From the cell containing the given text, extract its center point as [x, y] coordinate. 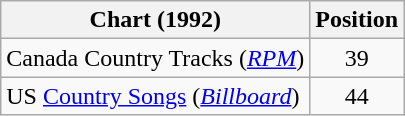
39 [357, 58]
44 [357, 96]
Chart (1992) [156, 20]
Position [357, 20]
US Country Songs (Billboard) [156, 96]
Canada Country Tracks (RPM) [156, 58]
